Return the [x, y] coordinate for the center point of the cell that contains the specified text.  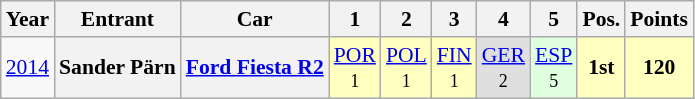
2014 [28, 68]
Entrant [118, 19]
GER2 [504, 68]
Year [28, 19]
Car [255, 19]
120 [659, 68]
3 [454, 19]
Pos. [601, 19]
POR1 [355, 68]
1st [601, 68]
1 [355, 19]
Ford Fiesta R2 [255, 68]
FIN1 [454, 68]
4 [504, 19]
5 [554, 19]
2 [406, 19]
Points [659, 19]
POL1 [406, 68]
ESP5 [554, 68]
Sander Pärn [118, 68]
